Return [X, Y] of the center of cell containing provided text 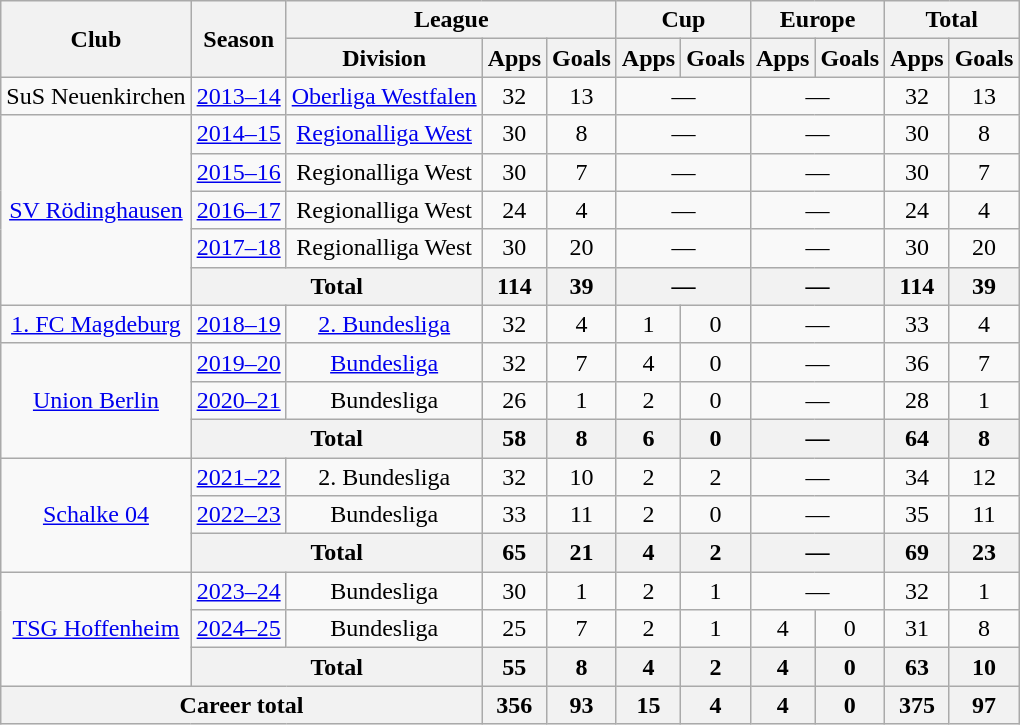
26 [514, 400]
1. FC Magdeburg [96, 324]
2014–15 [238, 134]
Schalke 04 [96, 515]
Season [238, 39]
League [451, 20]
55 [514, 667]
375 [917, 705]
2022–23 [238, 515]
TSG Hoffenheim [96, 629]
Europe [817, 20]
35 [917, 515]
93 [582, 705]
69 [917, 553]
Division [384, 58]
2020–21 [238, 400]
12 [984, 477]
2023–24 [238, 591]
2021–22 [238, 477]
58 [514, 438]
2024–25 [238, 629]
Union Berlin [96, 400]
34 [917, 477]
2015–16 [238, 172]
2019–20 [238, 362]
Career total [242, 705]
2016–17 [238, 210]
21 [582, 553]
2018–19 [238, 324]
Oberliga Westfalen [384, 96]
31 [917, 629]
Club [96, 39]
64 [917, 438]
2013–14 [238, 96]
63 [917, 667]
2017–18 [238, 248]
28 [917, 400]
23 [984, 553]
6 [648, 438]
36 [917, 362]
97 [984, 705]
356 [514, 705]
SuS Neuenkirchen [96, 96]
15 [648, 705]
25 [514, 629]
65 [514, 553]
Cup [683, 20]
SV Rödinghausen [96, 210]
